For the text-containing cell, return its midpoint in (x, y) coordinate format. 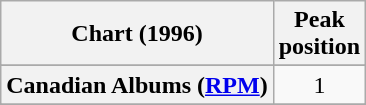
Canadian Albums (RPM) (137, 85)
Peak position (319, 34)
1 (319, 85)
Chart (1996) (137, 34)
